Detect which cell encompasses the target text, then output its [X, Y] center coordinate. 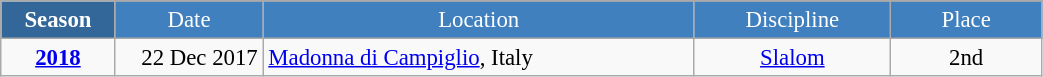
Discipline [792, 20]
Location [478, 20]
2018 [58, 58]
Place [966, 20]
Slalom [792, 58]
Date [189, 20]
Madonna di Campiglio, Italy [478, 58]
2nd [966, 58]
22 Dec 2017 [189, 58]
Season [58, 20]
